For the text-containing cell, return its midpoint in (X, Y) coordinate format. 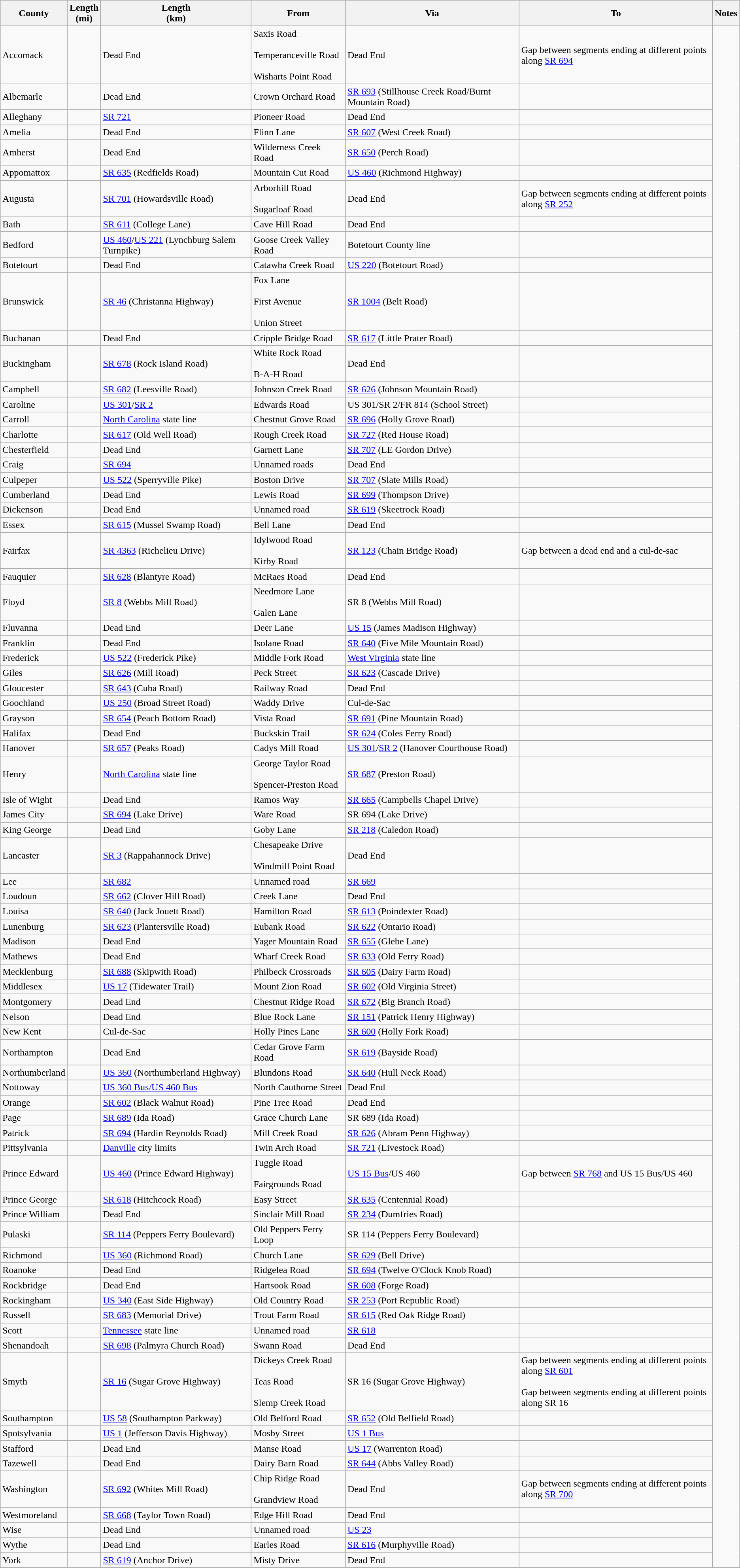
Charlotte (34, 435)
Halifax (34, 733)
Holly Pines Lane (298, 1032)
Old Belford Road (298, 1418)
Arborhill RoadSugarloaf Road (298, 199)
Cave Hill Road (298, 224)
Easy Street (298, 1199)
Franklin (34, 643)
US 360 (Northumberland Highway) (176, 1072)
County (34, 13)
Sinclair Mill Road (298, 1214)
Gap between segments ending at different points along SR 694 (616, 55)
Catawba Creek Road (298, 265)
Pioneer Road (298, 117)
Amherst (34, 153)
Richmond (34, 1255)
Lunenburg (34, 927)
SR 701 (Howardsville Road) (176, 199)
Eubank Road (298, 927)
SR 687 (Preston Road) (432, 774)
Prince Edward (34, 1173)
North Cauthorne Street (298, 1088)
Fox LaneFirst AvenueUnion Street (298, 301)
SR 694 (176, 465)
SR 672 (Big Branch Road) (432, 1002)
Length(km) (176, 13)
Fluvanna (34, 628)
SR 707 (LE Gordon Drive) (432, 450)
US 17 (Warrenton Road) (432, 1448)
SR 151 (Patrick Henry Highway) (432, 1017)
Gap between SR 768 and US 15 Bus/US 460 (616, 1173)
Crown Orchard Road (298, 96)
Augusta (34, 199)
Flinn Lane (298, 132)
Botetourt (34, 265)
US 360 (Richmond Road) (176, 1255)
Ware Road (298, 815)
James City (34, 815)
SR 617 (Little Prater Road) (432, 338)
Blundons Road (298, 1072)
Gloucester (34, 688)
Tennessee state line (176, 1330)
Boston Drive (298, 480)
SR 253 (Port Republic Road) (432, 1300)
Northampton (34, 1052)
Tazewell (34, 1463)
West Virginia state line (432, 658)
Mosby Street (298, 1433)
Westmoreland (34, 1515)
Dickeys Creek RoadTeas RoadSlemp Creek Road (298, 1382)
Hamilton Road (298, 911)
Isle of Wight (34, 800)
Cripple Bridge Road (298, 338)
SR 694 (Hardin Reynolds Road) (176, 1133)
US 1 Bus (432, 1433)
SR 691 (Pine Mountain Road) (432, 718)
SR 678 (Rock Island Road) (176, 364)
Louisa (34, 911)
Carroll (34, 420)
Rough Creek Road (298, 435)
Spotsylvania (34, 1433)
SR 644 (Abbs Valley Road) (432, 1463)
White Rock RoadB-A-H Road (298, 364)
Hartsook Road (298, 1285)
SR 4363 (Richelieu Drive) (176, 550)
Johnson Creek Road (298, 390)
Nelson (34, 1017)
Mecklenburg (34, 972)
Waddy Drive (298, 703)
Wise (34, 1530)
SR 617 (Old Well Road) (176, 435)
Appomattox (34, 173)
SR 652 (Old Belfield Road) (432, 1418)
Cadys Mill Road (298, 748)
Prince William (34, 1214)
Swann Road (298, 1345)
Wilderness Creek Road (298, 153)
King George (34, 830)
Cedar Grove Farm Road (298, 1052)
SR 668 (Taylor Town Road) (176, 1515)
Patrick (34, 1133)
York (34, 1560)
SR 694 (Twelve O'Clock Knob Road) (432, 1270)
SR 683 (Memorial Drive) (176, 1315)
Isolane Road (298, 643)
US 15 Bus/US 460 (432, 1173)
US 301/SR 2 (Hanover Courthouse Road) (432, 748)
Buchanan (34, 338)
SR 234 (Dumfries Road) (432, 1214)
Albemarle (34, 96)
Pine Tree Road (298, 1103)
SR 607 (West Creek Road) (432, 132)
Needmore LaneGalen Lane (298, 602)
SR 669 (432, 881)
Via (432, 13)
Rockingham (34, 1300)
Edwards Road (298, 405)
SR 619 (Bayside Road) (432, 1052)
SR 619 (Skeetrock Road) (432, 510)
US 58 (Southampton Parkway) (176, 1418)
SR 619 (Anchor Drive) (176, 1560)
US 522 (Sperryville Pike) (176, 480)
SR 721 (Livestock Road) (432, 1148)
Saxis RoadTemperanceville RoadWisharts Point Road (298, 55)
Henry (34, 774)
Bell Lane (298, 525)
Railway Road (298, 688)
McRaes Road (298, 576)
SR 602 (Old Virginia Street) (432, 987)
Pulaski (34, 1235)
From (298, 13)
SR 635 (Redfields Road) (176, 173)
US 1 (Jefferson Davis Highway) (176, 1433)
Old Country Road (298, 1300)
Yager Mountain Road (298, 942)
Dairy Barn Road (298, 1463)
Scott (34, 1330)
Montgomery (34, 1002)
Goby Lane (298, 830)
New Kent (34, 1032)
Tuggle RoadFairgrounds Road (298, 1173)
Garnett Lane (298, 450)
Chesterfield (34, 450)
Chesapeake DriveWindmill Point Road (298, 855)
SR 665 (Campbells Chapel Drive) (432, 800)
Mountain Cut Road (298, 173)
Rockbridge (34, 1285)
Fauquier (34, 576)
Caroline (34, 405)
SR 613 (Poindexter Road) (432, 911)
US 220 (Botetourt Road) (432, 265)
Prince George (34, 1199)
SR 635 (Centennial Road) (432, 1199)
Hanover (34, 748)
Lewis Road (298, 495)
SR 696 (Holly Grove Road) (432, 420)
SR 626 (Mill Road) (176, 673)
US 522 (Frederick Pike) (176, 658)
Goochland (34, 703)
Blue Rock Lane (298, 1017)
SR 618 (Hitchcock Road) (176, 1199)
US 301/SR 2 (176, 405)
Floyd (34, 602)
Mill Creek Road (298, 1133)
Northumberland (34, 1072)
SR 643 (Cuba Road) (176, 688)
SR 600 (Holly Fork Road) (432, 1032)
SR 623 (Cascade Drive) (432, 673)
SR 721 (176, 117)
Mathews (34, 957)
SR 640 (Five Mile Mountain Road) (432, 643)
Unnamed roads (298, 465)
SR 1004 (Belt Road) (432, 301)
Bedford (34, 244)
Nottoway (34, 1088)
SR 629 (Bell Drive) (432, 1255)
Creek Lane (298, 896)
Manse Road (298, 1448)
Buckingham (34, 364)
US 250 (Broad Street Road) (176, 703)
Wythe (34, 1545)
Trout Farm Road (298, 1315)
Mount Zion Road (298, 987)
Buckskin Trail (298, 733)
Ridgelea Road (298, 1270)
SR 654 (Peach Bottom Road) (176, 718)
SR 682 (Leesville Road) (176, 390)
US 301/SR 2/FR 814 (School Street) (432, 405)
US 460 (Prince Edward Highway) (176, 1173)
Deer Lane (298, 628)
Madison (34, 942)
Notes (726, 13)
Bath (34, 224)
Vista Road (298, 718)
Page (34, 1118)
SR 699 (Thompson Drive) (432, 495)
George Taylor RoadSpencer-Preston Road (298, 774)
Church Lane (298, 1255)
SR 692 (Whites Mill Road) (176, 1489)
US 17 (Tidewater Trail) (176, 987)
Frederick (34, 658)
SR 123 (Chain Bridge Road) (432, 550)
SR 640 (Jack Jouett Road) (176, 911)
Misty Drive (298, 1560)
SR 662 (Clover Hill Road) (176, 896)
Chestnut Grove Road (298, 420)
US 340 (East Side Highway) (176, 1300)
Grace Church Lane (298, 1118)
Danville city limits (176, 1148)
SR 602 (Black Walnut Road) (176, 1103)
SR 622 (Ontario Road) (432, 927)
Orange (34, 1103)
SR 628 (Blantyre Road) (176, 576)
Wharf Creek Road (298, 957)
Stafford (34, 1448)
Lancaster (34, 855)
US 23 (432, 1530)
SR 693 (Stillhouse Creek Road/Burnt Mountain Road) (432, 96)
US 360 Bus/US 460 Bus (176, 1088)
Ramos Way (298, 800)
Accomack (34, 55)
Southampton (34, 1418)
Earles Road (298, 1545)
Amelia (34, 132)
Gap between segments ending at different points along SR 700 (616, 1489)
Gap between segments ending at different points along SR 601Gap between segments ending at different points along SR 16 (616, 1382)
Cumberland (34, 495)
SR 624 (Coles Ferry Road) (432, 733)
SR 218 (Caledon Road) (432, 830)
Old Peppers Ferry Loop (298, 1235)
SR 633 (Old Ferry Road) (432, 957)
Brunswick (34, 301)
SR 655 (Glebe Lane) (432, 942)
US 460/US 221 (Lynchburg Salem Turnpike) (176, 244)
Fairfax (34, 550)
Middle Fork Road (298, 658)
Botetourt County line (432, 244)
Shenandoah (34, 1345)
SR 640 (Hull Neck Road) (432, 1072)
Essex (34, 525)
Philbeck Crossroads (298, 972)
SR 3 (Rappahannock Drive) (176, 855)
To (616, 13)
Peck Street (298, 673)
SR 650 (Perch Road) (432, 153)
SR 727 (Red House Road) (432, 435)
Gap between a dead end and a cul-de-sac (616, 550)
Middlesex (34, 987)
SR 623 (Plantersville Road) (176, 927)
Length(mi) (84, 13)
SR 605 (Dairy Farm Road) (432, 972)
US 15 (James Madison Highway) (432, 628)
Goose Creek Valley Road (298, 244)
SR 616 (Murphyville Road) (432, 1545)
SR 626 (Abram Penn Highway) (432, 1133)
SR 46 (Christanna Highway) (176, 301)
Dickenson (34, 510)
SR 707 (Slate Mills Road) (432, 480)
Grayson (34, 718)
Chestnut Ridge Road (298, 1002)
Chip Ridge RoadGrandview Road (298, 1489)
Loudoun (34, 896)
Twin Arch Road (298, 1148)
SR 657 (Peaks Road) (176, 748)
Giles (34, 673)
SR 608 (Forge Road) (432, 1285)
Pittsylvania (34, 1148)
SR 615 (Red Oak Ridge Road) (432, 1315)
SR 615 (Mussel Swamp Road) (176, 525)
Campbell (34, 390)
Washington (34, 1489)
SR 611 (College Lane) (176, 224)
SR 682 (176, 881)
Culpeper (34, 480)
Smyth (34, 1382)
Roanoke (34, 1270)
Idylwood RoadKirby Road (298, 550)
SR 698 (Palmyra Church Road) (176, 1345)
US 460 (Richmond Highway) (432, 173)
Lee (34, 881)
SR 618 (432, 1330)
Gap between segments ending at different points along SR 252 (616, 199)
Edge Hill Road (298, 1515)
SR 688 (Skipwith Road) (176, 972)
Alleghany (34, 117)
Russell (34, 1315)
SR 626 (Johnson Mountain Road) (432, 390)
Craig (34, 465)
